Return (X, Y) of the center of cell containing provided text 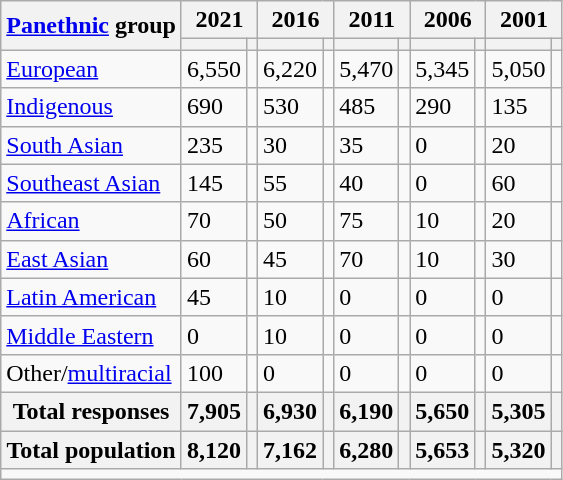
East Asian (92, 259)
5,050 (518, 69)
Other/multiracial (92, 373)
Total population (92, 449)
290 (442, 107)
6,220 (290, 69)
2016 (296, 20)
Middle Eastern (92, 335)
5,653 (442, 449)
Panethnic group (92, 26)
6,930 (290, 411)
75 (366, 221)
6,280 (366, 449)
5,650 (442, 411)
135 (518, 107)
2011 (372, 20)
5,345 (442, 69)
485 (366, 107)
145 (214, 183)
Total responses (92, 411)
6,550 (214, 69)
2006 (448, 20)
530 (290, 107)
55 (290, 183)
8,120 (214, 449)
South Asian (92, 145)
50 (290, 221)
100 (214, 373)
African (92, 221)
6,190 (366, 411)
2021 (219, 20)
5,305 (518, 411)
5,320 (518, 449)
35 (366, 145)
235 (214, 145)
European (92, 69)
Southeast Asian (92, 183)
5,470 (366, 69)
40 (366, 183)
2001 (524, 20)
690 (214, 107)
Indigenous (92, 107)
7,162 (290, 449)
Latin American (92, 297)
7,905 (214, 411)
